Identify which cell holds the provided text, then report its (x, y) central coordinate. 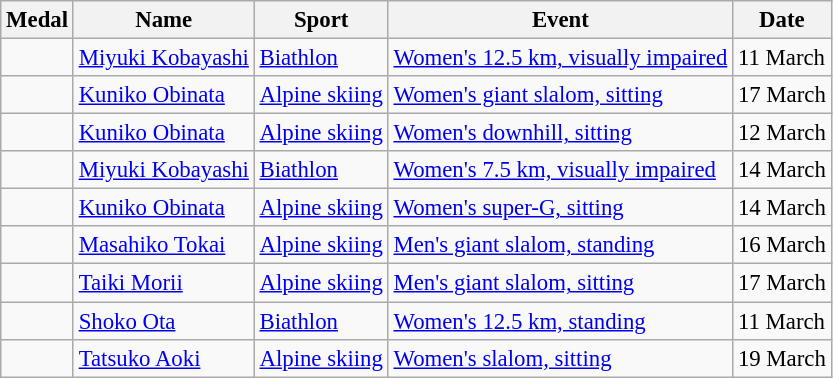
Name (164, 20)
Women's giant slalom, sitting (560, 95)
Masahiko Tokai (164, 245)
Sport (321, 20)
Women's slalom, sitting (560, 358)
19 March (782, 358)
12 March (782, 133)
Event (560, 20)
Taiki Morii (164, 283)
Women's super-G, sitting (560, 208)
Women's 7.5 km, visually impaired (560, 170)
Women's 12.5 km, visually impaired (560, 58)
Women's 12.5 km, standing (560, 321)
Women's downhill, sitting (560, 133)
Medal (38, 20)
Date (782, 20)
Men's giant slalom, sitting (560, 283)
Shoko Ota (164, 321)
16 March (782, 245)
Men's giant slalom, standing (560, 245)
Tatsuko Aoki (164, 358)
